From the cell containing the given text, extract its center point as [x, y] coordinate. 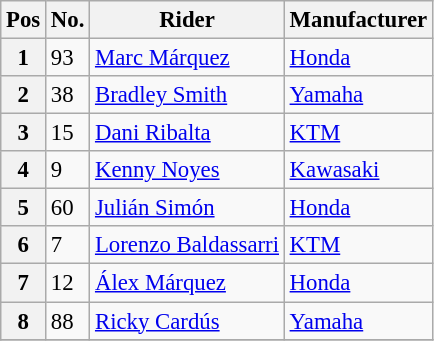
1 [24, 58]
60 [68, 208]
Julián Simón [188, 208]
Kawasaki [358, 170]
4 [24, 170]
8 [24, 321]
38 [68, 95]
Kenny Noyes [188, 170]
9 [68, 170]
Dani Ribalta [188, 133]
Marc Márquez [188, 58]
88 [68, 321]
15 [68, 133]
6 [24, 245]
Álex Márquez [188, 283]
Ricky Cardús [188, 321]
Manufacturer [358, 20]
Rider [188, 20]
93 [68, 58]
5 [24, 208]
Pos [24, 20]
Bradley Smith [188, 95]
Lorenzo Baldassarri [188, 245]
No. [68, 20]
12 [68, 283]
2 [24, 95]
3 [24, 133]
